Find where the given text appears and provide that cell's center as [X, Y] coordinate. 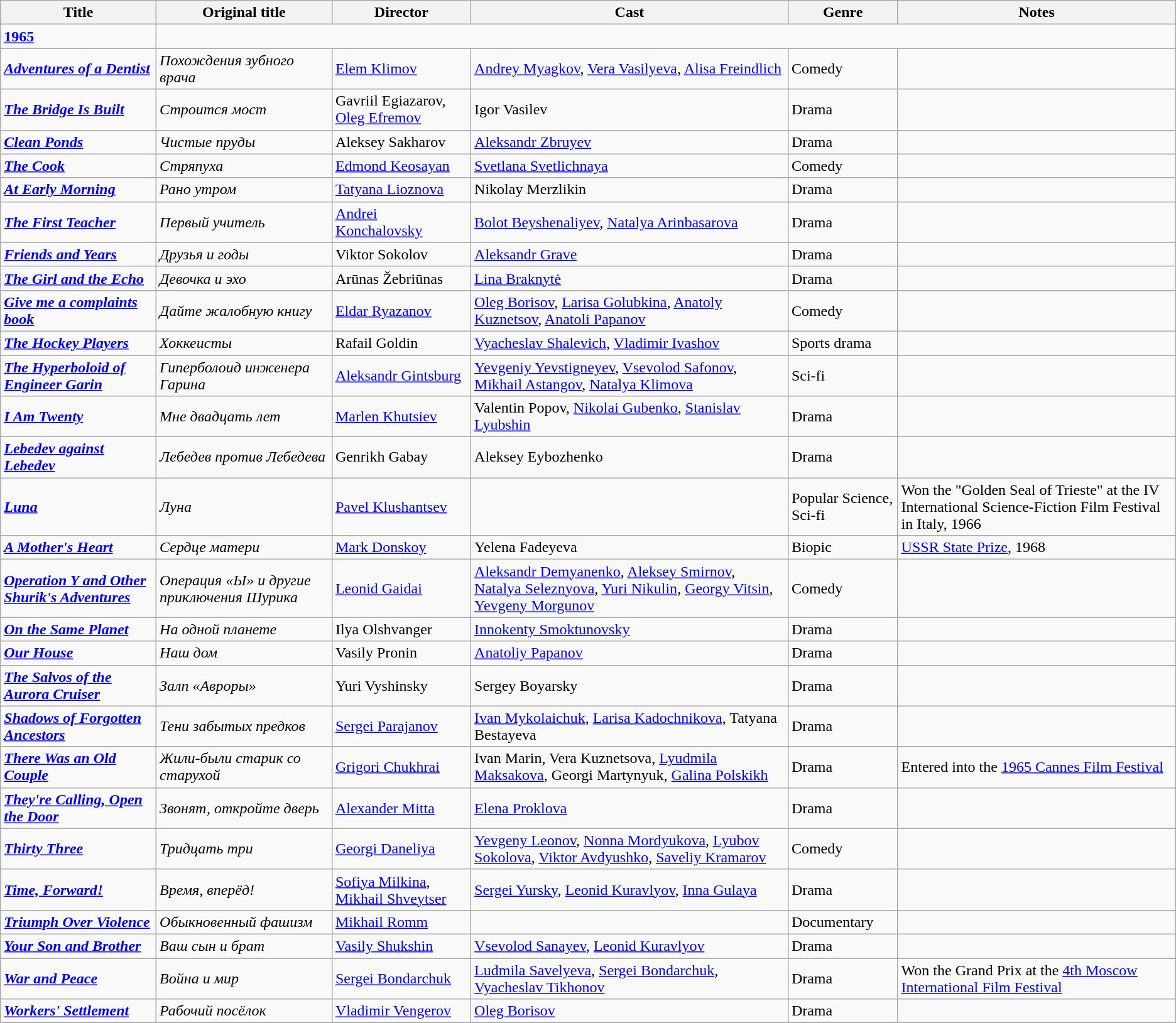
Andrey Myagkov, Vera Vasilyeva, Alisa Freindlich [629, 69]
Луна [244, 507]
Eldar Ryazanov [401, 310]
Залп «Авроры» [244, 686]
Vladimir Vengerov [401, 1011]
Viktor Sokolov [401, 254]
Marlen Khutsiev [401, 417]
Чистые пруды [244, 142]
Svetlana Svetlichnaya [629, 166]
Sergei Bondarchuk [401, 978]
Alexander Mitta [401, 808]
Mikhail Romm [401, 922]
The Hyperboloid of Engineer Garin [79, 376]
Стряпуха [244, 166]
Yuri Vyshinsky [401, 686]
Aleksey Eybozhenko [629, 457]
The Hockey Players [79, 343]
Edmond Keosayan [401, 166]
Строится мост [244, 109]
Adventures of a Dentist [79, 69]
Shadows of Forgotten Ancestors [79, 726]
Тридцать три [244, 849]
Время, вперёд! [244, 889]
Первый учитель [244, 222]
Nikolay Merzlikin [629, 190]
Yelena Fadeyeva [629, 548]
Vasily Pronin [401, 653]
Aleksey Sakharov [401, 142]
Tatyana Lioznova [401, 190]
Lebedev against Lebedev [79, 457]
Won the Grand Prix at the 4th Moscow International Film Festival [1037, 978]
Операция «Ы» и другие приключения Шурика [244, 588]
Sofiya Milkina, Mikhail Shveytser [401, 889]
Arūnas Žebriūnas [401, 278]
Девочка и эхо [244, 278]
Workers' Settlement [79, 1011]
Friends and Years [79, 254]
Обыкновенный фашизм [244, 922]
Mark Donskoy [401, 548]
Aleksandr Grave [629, 254]
Pavel Klushantsev [401, 507]
Война и мир [244, 978]
Give me a complaints book [79, 310]
Elena Proklova [629, 808]
Notes [1037, 13]
Друзья и годы [244, 254]
Andrei Konchalovsky [401, 222]
Sports drama [843, 343]
War and Peace [79, 978]
Grigori Chukhrai [401, 767]
Ivan Mykolaichuk, Larisa Kadochnikova, Tatyana Bestayeva [629, 726]
Oleg Borisov, Larisa Golubkina, Anatoly Kuznetsov, Anatoli Papanov [629, 310]
Luna [79, 507]
Documentary [843, 922]
Sci-fi [843, 376]
Innokenty Smoktunovsky [629, 629]
Operation Y and Other Shurik's Adventures [79, 588]
The Girl and the Echo [79, 278]
Ilya Olshvanger [401, 629]
Biopic [843, 548]
Cast [629, 13]
Genre [843, 13]
Ludmila Savelyeva, Sergei Bondarchuk, Vyacheslav Tikhonov [629, 978]
Vasily Shukshin [401, 946]
Рабочий посёлок [244, 1011]
The Salvos of the Aurora Cruiser [79, 686]
Won the "Golden Seal of Trieste" at the IV International Science-Fiction Film Festival in Italy, 1966 [1037, 507]
Похождения зубного врача [244, 69]
Valentin Popov, Nikolai Gubenko, Stanislav Lyubshin [629, 417]
Leonid Gaidai [401, 588]
Original title [244, 13]
Title [79, 13]
Anatoliy Papanov [629, 653]
Рано утром [244, 190]
They're Calling, Open the Door [79, 808]
Aleksandr Zbruyev [629, 142]
The Cook [79, 166]
Bolot Beyshenaliyev, Natalya Arinbasarova [629, 222]
Georgi Daneliya [401, 849]
On the Same Planet [79, 629]
Sergei Parajanov [401, 726]
Гиперболоид инженера Гарина [244, 376]
Your Son and Brother [79, 946]
Lina Braknytė [629, 278]
Sergei Yursky, Leonid Kuravlyov, Inna Gulaya [629, 889]
Entered into the 1965 Cannes Film Festival [1037, 767]
Ivan Marin, Vera Kuznetsova, Lyudmila Maksakova, Georgi Martynyuk, Galina Polskikh [629, 767]
Popular Science, Sci-fi [843, 507]
Тени забытых предков [244, 726]
The Bridge Is Built [79, 109]
Звонят, откройте дверь [244, 808]
I Am Twenty [79, 417]
Oleg Borisov [629, 1011]
Rafail Goldin [401, 343]
Наш дом [244, 653]
Yevgeny Leonov, Nonna Mordyukova, Lyubov Sokolova, Viktor Avdyushko, Saveliy Kramarov [629, 849]
Genrikh Gabay [401, 457]
Director [401, 13]
Aleksandr Gintsburg [401, 376]
Жили-были старик со старухой [244, 767]
The First Teacher [79, 222]
Ваш сын и брат [244, 946]
Vyacheslav Shalevich, Vladimir Ivashov [629, 343]
Vsevolod Sanayev, Leonid Kuravlyov [629, 946]
Thirty Three [79, 849]
Хоккеисты [244, 343]
Igor Vasilev [629, 109]
Triumph Over Violence [79, 922]
Дайте жалобную книгу [244, 310]
Gavriil Egiazarov, Oleg Efremov [401, 109]
Elem Klimov [401, 69]
A Mother's Heart [79, 548]
Our House [79, 653]
USSR State Prize, 1968 [1037, 548]
Aleksandr Demyanenko, Aleksey Smirnov, Natalya Seleznyova, Yuri Nikulin, Georgy Vitsin, Yevgeny Morgunov [629, 588]
Clean Ponds [79, 142]
На одной планете [244, 629]
At Early Morning [79, 190]
Сердце матери [244, 548]
Sergey Boyarsky [629, 686]
Time, Forward! [79, 889]
Yevgeniy Yevstigneyev, Vsevolod Safonov, Mikhail Astangov, Natalya Klimova [629, 376]
1965 [79, 36]
There Was an Old Couple [79, 767]
Мне двадцать лет [244, 417]
Лебедев против Лебедева [244, 457]
